Search for the cell housing the specified text and yield its [x, y] center coordinate. 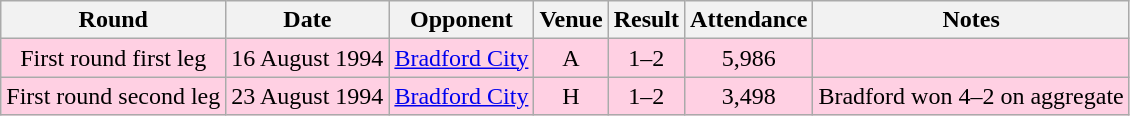
First round first leg [114, 58]
Result [646, 20]
A [571, 58]
Attendance [749, 20]
Opponent [462, 20]
16 August 1994 [308, 58]
H [571, 96]
Notes [971, 20]
5,986 [749, 58]
Round [114, 20]
First round second leg [114, 96]
Venue [571, 20]
Bradford won 4–2 on aggregate [971, 96]
23 August 1994 [308, 96]
Date [308, 20]
3,498 [749, 96]
